For the text-containing cell, return its midpoint in (x, y) coordinate format. 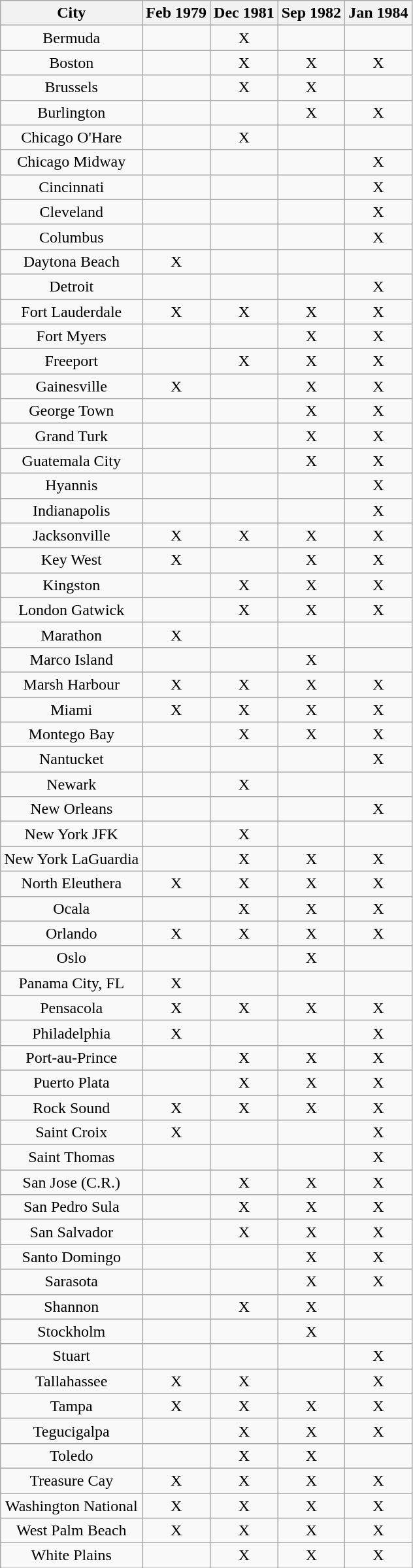
City (72, 13)
San Pedro Sula (72, 1207)
Brussels (72, 88)
Miami (72, 709)
Orlando (72, 933)
London Gatwick (72, 610)
Toledo (72, 1456)
Daytona Beach (72, 261)
Chicago O'Hare (72, 137)
Tallahassee (72, 1381)
New York JFK (72, 834)
Tegucigalpa (72, 1431)
Chicago Midway (72, 162)
Sep 1982 (311, 13)
Saint Croix (72, 1133)
Key West (72, 560)
Treasure Cay (72, 1480)
Panama City, FL (72, 983)
Santo Domingo (72, 1257)
Dec 1981 (244, 13)
Grand Turk (72, 436)
San Salvador (72, 1232)
New Orleans (72, 809)
San Jose (C.R.) (72, 1182)
Puerto Plata (72, 1082)
Montego Bay (72, 735)
Guatemala City (72, 461)
Detroit (72, 286)
Feb 1979 (176, 13)
Washington National (72, 1505)
Ocala (72, 909)
Fort Myers (72, 337)
Rock Sound (72, 1108)
Jan 1984 (378, 13)
Marsh Harbour (72, 684)
West Palm Beach (72, 1531)
North Eleuthera (72, 884)
Columbus (72, 237)
Shannon (72, 1307)
Philadelphia (72, 1033)
Freeport (72, 361)
Nantucket (72, 759)
Cincinnati (72, 187)
Cleveland (72, 212)
Tampa (72, 1406)
Sarasota (72, 1282)
Burlington (72, 112)
Marco Island (72, 659)
Saint Thomas (72, 1158)
Stuart (72, 1356)
Newark (72, 784)
Indianapolis (72, 510)
Kingston (72, 585)
New York LaGuardia (72, 859)
Oslo (72, 958)
Fort Lauderdale (72, 312)
Hyannis (72, 486)
Marathon (72, 635)
Port-au-Prince (72, 1058)
George Town (72, 411)
Bermuda (72, 38)
Pensacola (72, 1008)
Boston (72, 63)
Stockholm (72, 1331)
Gainesville (72, 386)
Jacksonville (72, 535)
White Plains (72, 1556)
